Capture the cell that displays the provided text and extract its [x, y] central coordinate. 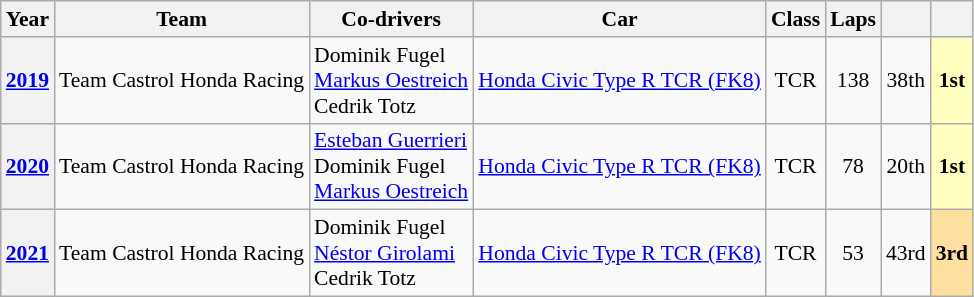
38th [906, 80]
138 [853, 80]
Laps [853, 19]
Dominik Fugel Néstor Girolami Cedrik Totz [391, 254]
53 [853, 254]
Class [796, 19]
Co-drivers [391, 19]
Dominik Fugel Markus Oestreich Cedrik Totz [391, 80]
Team [182, 19]
3rd [952, 254]
Car [620, 19]
Esteban Guerrieri Dominik Fugel Markus Oestreich [391, 166]
20th [906, 166]
2020 [28, 166]
2019 [28, 80]
2021 [28, 254]
43rd [906, 254]
Year [28, 19]
78 [853, 166]
